Search for the cell housing the specified text and yield its (x, y) center coordinate. 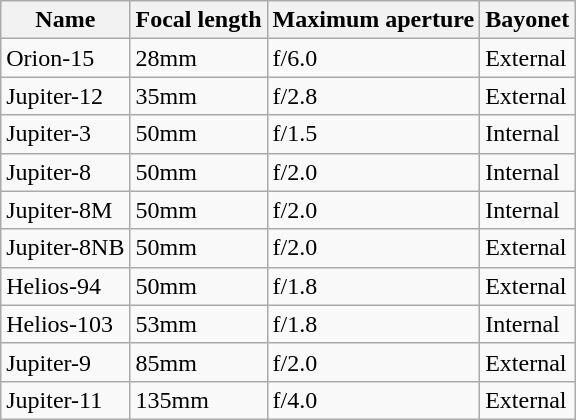
28mm (198, 58)
f/1.5 (374, 134)
f/4.0 (374, 400)
Jupiter-8 (66, 172)
135mm (198, 400)
Focal length (198, 20)
f/2.8 (374, 96)
Name (66, 20)
Maximum aperture (374, 20)
Jupiter-8M (66, 210)
Jupiter-11 (66, 400)
Bayonet (528, 20)
85mm (198, 362)
Jupiter-3 (66, 134)
Orion-15 (66, 58)
f/6.0 (374, 58)
Jupiter-9 (66, 362)
Helios-94 (66, 286)
35mm (198, 96)
53mm (198, 324)
Jupiter-8NB (66, 248)
Jupiter-12 (66, 96)
Helios-103 (66, 324)
